From the cell containing the given text, extract its center point as (x, y) coordinate. 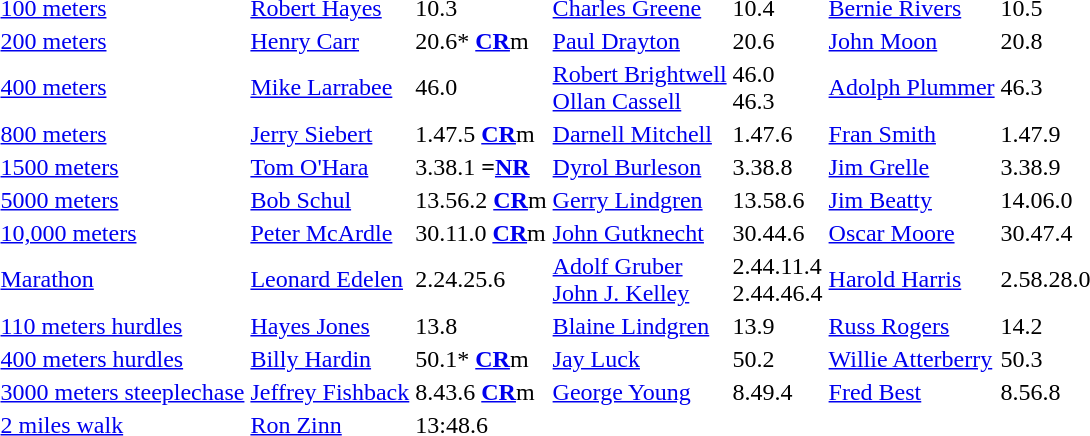
Adolf Gruber John J. Kelley (640, 280)
Jerry Siebert (330, 134)
Gerry Lindgren (640, 200)
50.1* CRm (481, 359)
Mike Larrabee (330, 88)
Billy Hardin (330, 359)
3.38.1 =NR (481, 167)
Paul Drayton (640, 41)
Leonard Edelen (330, 280)
30.11.0 CRm (481, 233)
46.046.3 (778, 88)
20.6* CRm (481, 41)
13.58.6 (778, 200)
Tom O'Hara (330, 167)
John Gutknecht (640, 233)
2.24.25.6 (481, 280)
Fred Best (912, 392)
Darnell Mitchell (640, 134)
30.44.6 (778, 233)
John Moon (912, 41)
George Young (640, 392)
Robert Brightwell Ollan Cassell (640, 88)
Fran Smith (912, 134)
46.0 (481, 88)
8.43.6 CRm (481, 392)
Russ Rogers (912, 326)
13.56.2 CRm (481, 200)
3.38.8 (778, 167)
13.8 (481, 326)
1.47.6 (778, 134)
Jay Luck (640, 359)
Willie Atterberry (912, 359)
Jim Beatty (912, 200)
Peter McArdle (330, 233)
Henry Carr (330, 41)
Hayes Jones (330, 326)
13.9 (778, 326)
Blaine Lindgren (640, 326)
Jeffrey Fishback (330, 392)
Jim Grelle (912, 167)
8.49.4 (778, 392)
20.6 (778, 41)
Bob Schul (330, 200)
2.44.11.42.44.46.4 (778, 280)
Adolph Plummer (912, 88)
Dyrol Burleson (640, 167)
Harold Harris (912, 280)
1.47.5 CRm (481, 134)
Oscar Moore (912, 233)
50.2 (778, 359)
